Pinpoint the cell where the given text exists, returning its (x, y) midpoint coordinate. 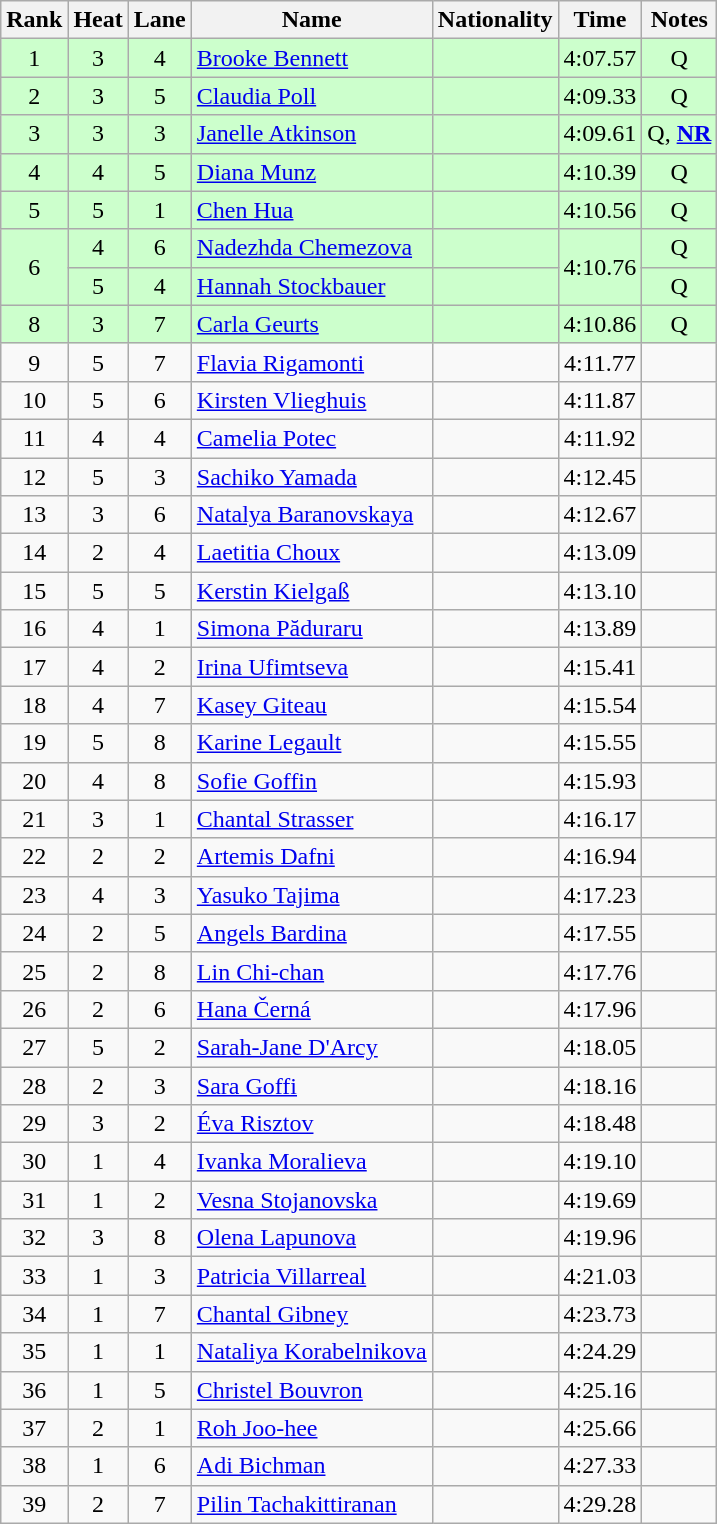
Sarah-Jane D'Arcy (312, 1047)
20 (34, 781)
4:10.86 (600, 324)
4:17.96 (600, 1009)
Janelle Atkinson (312, 134)
Patricia Villarreal (312, 1276)
Vesna Stojanovska (312, 1200)
4:11.87 (600, 400)
4:15.55 (600, 743)
12 (34, 477)
4:16.17 (600, 819)
4:24.29 (600, 1352)
25 (34, 971)
Nadezhda Chemezova (312, 248)
4:17.76 (600, 971)
Laetitia Choux (312, 553)
4:13.10 (600, 591)
30 (34, 1162)
4:19.10 (600, 1162)
Sachiko Yamada (312, 477)
Q, NR (680, 134)
4:10.39 (600, 172)
34 (34, 1314)
Kasey Giteau (312, 705)
Lin Chi-chan (312, 971)
4:21.03 (600, 1276)
32 (34, 1238)
27 (34, 1047)
Name (312, 20)
Hana Černá (312, 1009)
Chantal Strasser (312, 819)
35 (34, 1352)
14 (34, 553)
13 (34, 515)
38 (34, 1466)
29 (34, 1124)
Olena Lapunova (312, 1238)
10 (34, 400)
Roh Joo-hee (312, 1428)
Claudia Poll (312, 96)
26 (34, 1009)
4:09.61 (600, 134)
Chantal Gibney (312, 1314)
Brooke Bennett (312, 58)
Rank (34, 20)
4:27.33 (600, 1466)
28 (34, 1085)
23 (34, 895)
Adi Bichman (312, 1466)
15 (34, 591)
Angels Bardina (312, 933)
4:15.41 (600, 667)
39 (34, 1504)
Christel Bouvron (312, 1390)
24 (34, 933)
Flavia Rigamonti (312, 362)
Éva Risztov (312, 1124)
Nationality (495, 20)
4:10.56 (600, 210)
4:10.76 (600, 267)
18 (34, 705)
Time (600, 20)
4:13.89 (600, 629)
Artemis Dafni (312, 857)
4:25.16 (600, 1390)
4:18.48 (600, 1124)
4:23.73 (600, 1314)
22 (34, 857)
Heat (98, 20)
4:15.93 (600, 781)
4:29.28 (600, 1504)
4:12.45 (600, 477)
Chen Hua (312, 210)
4:13.09 (600, 553)
Sofie Goffin (312, 781)
4:09.33 (600, 96)
33 (34, 1276)
21 (34, 819)
4:17.55 (600, 933)
Notes (680, 20)
4:18.05 (600, 1047)
Yasuko Tajima (312, 895)
Kerstin Kielgaß (312, 591)
4:19.69 (600, 1200)
Pilin Tachakittiranan (312, 1504)
Irina Ufimtseva (312, 667)
4:17.23 (600, 895)
11 (34, 438)
4:19.96 (600, 1238)
Camelia Potec (312, 438)
Carla Geurts (312, 324)
16 (34, 629)
4:11.92 (600, 438)
Ivanka Moralieva (312, 1162)
4:25.66 (600, 1428)
4:16.94 (600, 857)
4:15.54 (600, 705)
Sara Goffi (312, 1085)
31 (34, 1200)
Natalya Baranovskaya (312, 515)
4:11.77 (600, 362)
Simona Păduraru (312, 629)
19 (34, 743)
Diana Munz (312, 172)
Karine Legault (312, 743)
Kirsten Vlieghuis (312, 400)
Lane (160, 20)
36 (34, 1390)
9 (34, 362)
Hannah Stockbauer (312, 286)
4:18.16 (600, 1085)
37 (34, 1428)
4:07.57 (600, 58)
Nataliya Korabelnikova (312, 1352)
4:12.67 (600, 515)
17 (34, 667)
